Pinpoint the cell where the given text exists, returning its (x, y) midpoint coordinate. 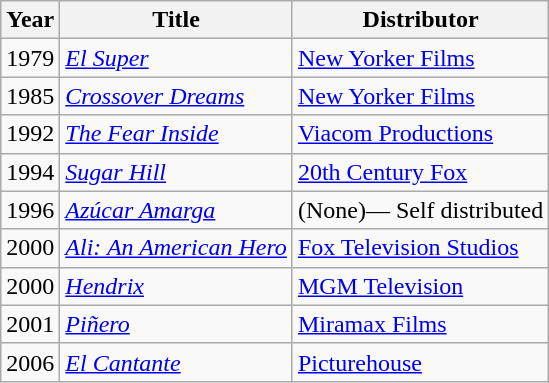
The Fear Inside (176, 134)
Piñero (176, 324)
Distributor (420, 20)
Picturehouse (420, 362)
1996 (30, 210)
Fox Television Studios (420, 248)
Hendrix (176, 286)
El Cantante (176, 362)
Azúcar Amarga (176, 210)
1985 (30, 96)
El Super (176, 58)
Ali: An American Hero (176, 248)
MGM Television (420, 286)
Miramax Films (420, 324)
1979 (30, 58)
Year (30, 20)
Viacom Productions (420, 134)
2006 (30, 362)
2001 (30, 324)
1994 (30, 172)
20th Century Fox (420, 172)
Sugar Hill (176, 172)
(None)— Self distributed (420, 210)
Crossover Dreams (176, 96)
Title (176, 20)
1992 (30, 134)
